Detect which cell encompasses the target text, then output its [x, y] center coordinate. 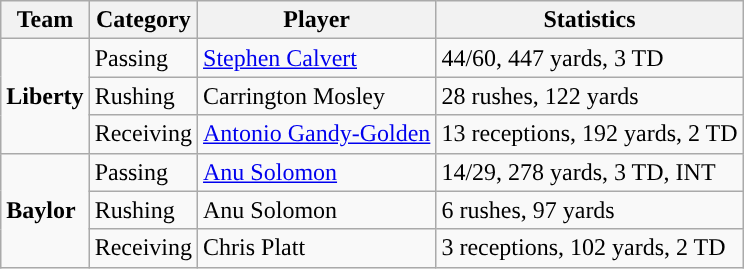
Category [143, 20]
Stephen Calvert [317, 58]
Statistics [590, 20]
6 rushes, 97 yards [590, 210]
28 rushes, 122 yards [590, 96]
3 receptions, 102 yards, 2 TD [590, 248]
Baylor [45, 210]
Antonio Gandy-Golden [317, 134]
13 receptions, 192 yards, 2 TD [590, 134]
Chris Platt [317, 248]
Carrington Mosley [317, 96]
44/60, 447 yards, 3 TD [590, 58]
14/29, 278 yards, 3 TD, INT [590, 172]
Team [45, 20]
Player [317, 20]
Liberty [45, 96]
